Pinpoint the cell where the given text exists, returning its (X, Y) midpoint coordinate. 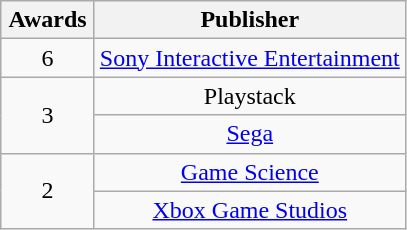
Awards (48, 20)
Game Science (250, 172)
2 (48, 191)
Sega (250, 134)
Sony Interactive Entertainment (250, 58)
6 (48, 58)
Xbox Game Studios (250, 210)
Publisher (250, 20)
Playstack (250, 96)
3 (48, 115)
